Provide the (x, y) coordinate of the cell's center where the given text is located.  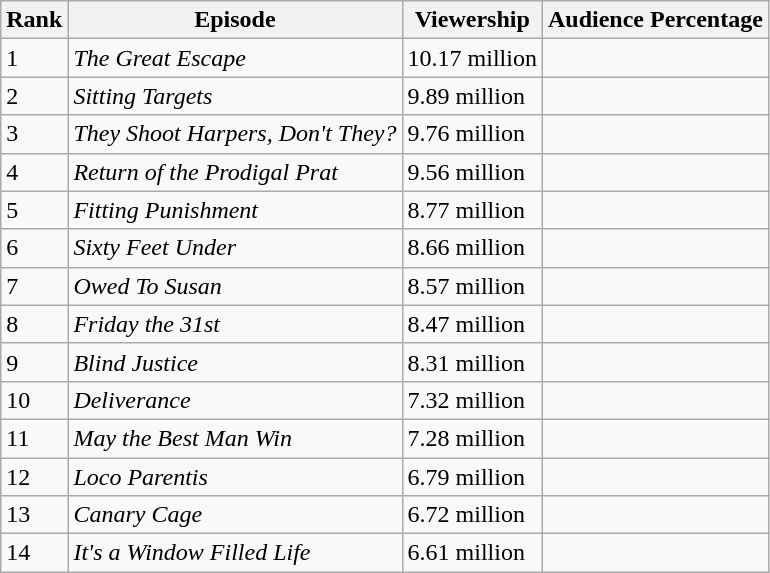
11 (34, 438)
7.32 million (472, 400)
Blind Justice (235, 362)
Rank (34, 20)
6.72 million (472, 515)
3 (34, 134)
Sitting Targets (235, 96)
They Shoot Harpers, Don't They? (235, 134)
2 (34, 96)
Friday the 31st (235, 324)
6.79 million (472, 477)
8.66 million (472, 248)
9 (34, 362)
8 (34, 324)
12 (34, 477)
Return of the Prodigal Prat (235, 172)
7.28 million (472, 438)
4 (34, 172)
Viewership (472, 20)
Owed To Susan (235, 286)
8.31 million (472, 362)
9.56 million (472, 172)
Audience Percentage (655, 20)
9.76 million (472, 134)
13 (34, 515)
It's a Window Filled Life (235, 553)
The Great Escape (235, 58)
Canary Cage (235, 515)
8.77 million (472, 210)
8.47 million (472, 324)
7 (34, 286)
10 (34, 400)
1 (34, 58)
5 (34, 210)
May the Best Man Win (235, 438)
Sixty Feet Under (235, 248)
8.57 million (472, 286)
Loco Parentis (235, 477)
Deliverance (235, 400)
6.61 million (472, 553)
10.17 million (472, 58)
6 (34, 248)
Episode (235, 20)
9.89 million (472, 96)
14 (34, 553)
Fitting Punishment (235, 210)
